Search for the cell housing the specified text and yield its [x, y] center coordinate. 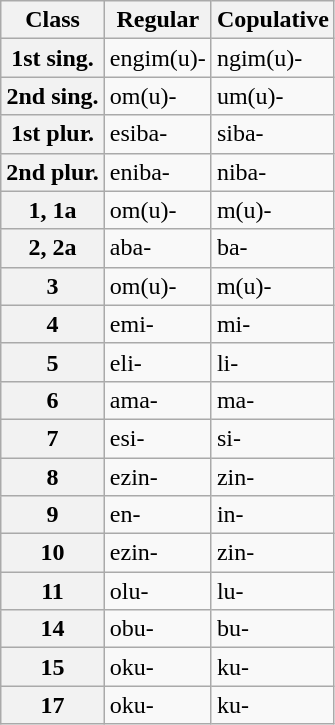
ba- [272, 248]
3 [53, 286]
7 [53, 438]
Copulative [272, 20]
10 [53, 553]
bu- [272, 629]
ama- [158, 400]
11 [53, 591]
Regular [158, 20]
um(u)- [272, 96]
eli- [158, 362]
1st plur. [53, 134]
14 [53, 629]
1, 1a [53, 210]
2nd sing. [53, 96]
5 [53, 362]
li- [272, 362]
lu- [272, 591]
8 [53, 477]
esiba- [158, 134]
2, 2a [53, 248]
esi- [158, 438]
2nd plur. [53, 172]
niba- [272, 172]
emi- [158, 324]
9 [53, 515]
1st sing. [53, 58]
aba- [158, 248]
in- [272, 515]
obu- [158, 629]
17 [53, 705]
Class [53, 20]
engim(u)- [158, 58]
siba- [272, 134]
si- [272, 438]
en- [158, 515]
olu- [158, 591]
ma- [272, 400]
15 [53, 667]
mi- [272, 324]
6 [53, 400]
4 [53, 324]
eniba- [158, 172]
ngim(u)- [272, 58]
